Extract the [x, y] coordinate from the center of the cell holding the provided text.  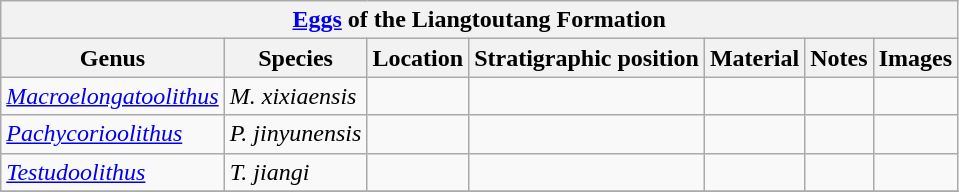
Testudoolithus [113, 172]
Eggs of the Liangtoutang Formation [480, 20]
Material [754, 58]
P. jinyunensis [296, 134]
Notes [839, 58]
Images [915, 58]
Genus [113, 58]
Location [418, 58]
Macroelongatoolithus [113, 96]
Stratigraphic position [587, 58]
T. jiangi [296, 172]
Pachycorioolithus [113, 134]
M. xixiaensis [296, 96]
Species [296, 58]
